Search for the cell housing the specified text and yield its (X, Y) center coordinate. 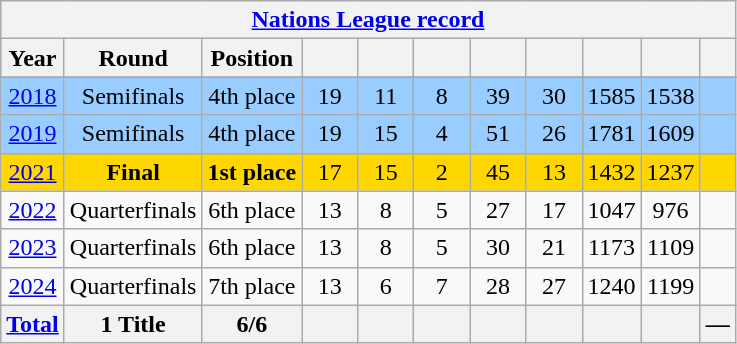
1 Title (133, 324)
2 (442, 172)
2019 (33, 134)
6/6 (252, 324)
1047 (612, 210)
7th place (252, 286)
1432 (612, 172)
Year (33, 58)
Total (33, 324)
2023 (33, 248)
Nations League record (368, 20)
26 (554, 134)
11 (386, 96)
6 (386, 286)
1781 (612, 134)
1173 (612, 248)
7 (442, 286)
Final (133, 172)
Position (252, 58)
21 (554, 248)
1585 (612, 96)
2018 (33, 96)
1st place (252, 172)
1109 (670, 248)
45 (498, 172)
51 (498, 134)
1199 (670, 286)
— (718, 324)
Round (133, 58)
28 (498, 286)
976 (670, 210)
2022 (33, 210)
1240 (612, 286)
2021 (33, 172)
39 (498, 96)
4 (442, 134)
1609 (670, 134)
2024 (33, 286)
1538 (670, 96)
1237 (670, 172)
